Detect which cell encompasses the target text, then output its [X, Y] center coordinate. 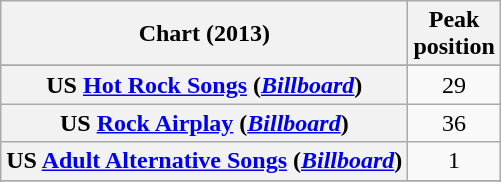
US Rock Airplay (Billboard) [204, 123]
Chart (2013) [204, 34]
US Adult Alternative Songs (Billboard) [204, 161]
US Hot Rock Songs (Billboard) [204, 85]
1 [454, 161]
36 [454, 123]
29 [454, 85]
Peakposition [454, 34]
